Pinpoint the cell where the given text exists, returning its (X, Y) midpoint coordinate. 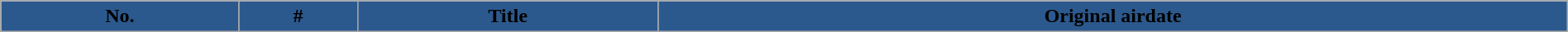
No. (120, 16)
# (298, 16)
Title (508, 16)
Original airdate (1113, 16)
